Find where the given text appears and provide that cell's center as (x, y) coordinate. 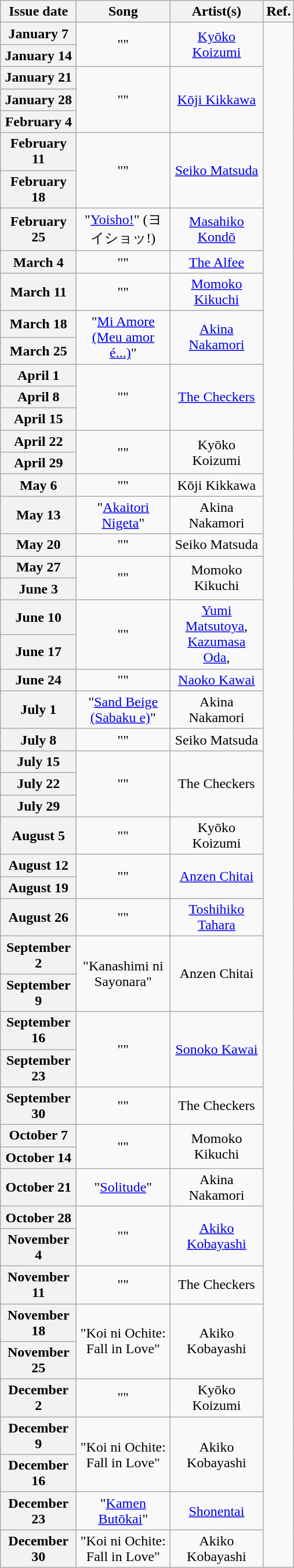
"Sand Beige (Sabaku e)" (123, 710)
December 9 (38, 1436)
August 26 (38, 917)
February 25 (38, 229)
May 20 (38, 545)
October 21 (38, 1187)
July 1 (38, 710)
April 29 (38, 463)
January 21 (38, 78)
August 5 (38, 836)
July 29 (38, 805)
May 13 (38, 515)
September 30 (38, 1106)
September 16 (38, 1031)
March 11 (38, 292)
September 2 (38, 955)
April 8 (38, 397)
January 28 (38, 100)
December 23 (38, 1511)
July 22 (38, 783)
Yumi Matsutoya, Kazumasa Oda, (217, 635)
"Akaitori Nigeta" (123, 515)
June 3 (38, 589)
December 2 (38, 1398)
October 7 (38, 1135)
March 25 (38, 350)
Naoko Kawai (217, 680)
November 25 (38, 1361)
Sonoko Kawai (217, 1049)
August 19 (38, 888)
February 4 (38, 122)
October 28 (38, 1217)
Shonentai (217, 1511)
November 11 (38, 1284)
July 15 (38, 761)
February 18 (38, 189)
October 14 (38, 1157)
March 18 (38, 324)
Toshihiko Tahara (217, 917)
July 8 (38, 739)
May 27 (38, 567)
May 6 (38, 485)
Song (123, 12)
November 18 (38, 1322)
September 23 (38, 1068)
Masahiko Kondō (217, 229)
April 1 (38, 375)
April 22 (38, 441)
"Kanashimi ni Sayonara" (123, 974)
June 24 (38, 680)
September 9 (38, 992)
The Alfee (217, 262)
June 17 (38, 652)
January 7 (38, 34)
December 16 (38, 1473)
Artist(s) (217, 12)
"Yoisho!" (ヨイショッ!) (123, 229)
"Mi Amore (Meu amor é...)" (123, 337)
November 4 (38, 1247)
March 4 (38, 262)
February 11 (38, 152)
"Kamen Butōkai" (123, 1511)
August 12 (38, 866)
December 30 (38, 1548)
January 14 (38, 56)
Ref. (278, 12)
June 10 (38, 617)
Issue date (38, 12)
April 15 (38, 419)
"Solitude" (123, 1187)
